Search for the cell housing the specified text and yield its (X, Y) center coordinate. 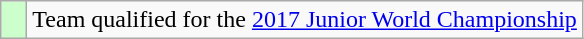
Team qualified for the 2017 Junior World Championship (305, 20)
